For the text-containing cell, return its midpoint in [x, y] coordinate format. 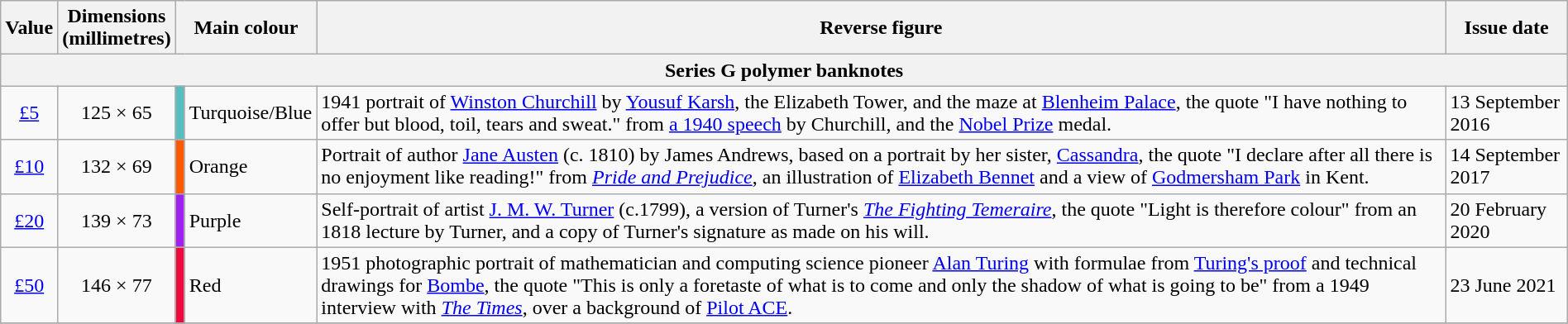
Orange [251, 167]
£20 [30, 220]
132 × 69 [117, 167]
Value [30, 28]
139 × 73 [117, 220]
Dimensions(millimetres) [117, 28]
146 × 77 [117, 285]
£50 [30, 285]
£5 [30, 112]
Series G polymer banknotes [784, 70]
20 February 2020 [1507, 220]
Reverse figure [882, 28]
Red [251, 285]
14 September 2017 [1507, 167]
Turquoise/Blue [251, 112]
125 × 65 [117, 112]
Purple [251, 220]
£10 [30, 167]
Main colour [246, 28]
13 September 2016 [1507, 112]
23 June 2021 [1507, 285]
Issue date [1507, 28]
